Detect which cell encompasses the target text, then output its (X, Y) center coordinate. 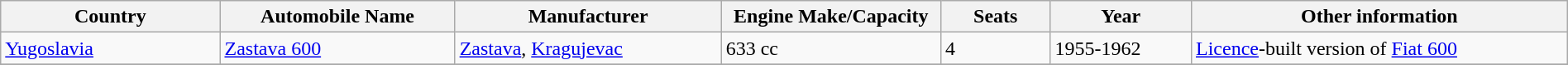
4 (996, 48)
Engine Make/Capacity (830, 17)
1955-1962 (1121, 48)
Zastava 600 (337, 48)
Year (1121, 17)
Other information (1379, 17)
Manufacturer (588, 17)
Zastava, Kragujevac (588, 48)
Automobile Name (337, 17)
Licence-built version of Fiat 600 (1379, 48)
633 cc (830, 48)
Seats (996, 17)
Yugoslavia (111, 48)
Country (111, 17)
